Extract the [x, y] coordinate from the center of the cell holding the provided text.  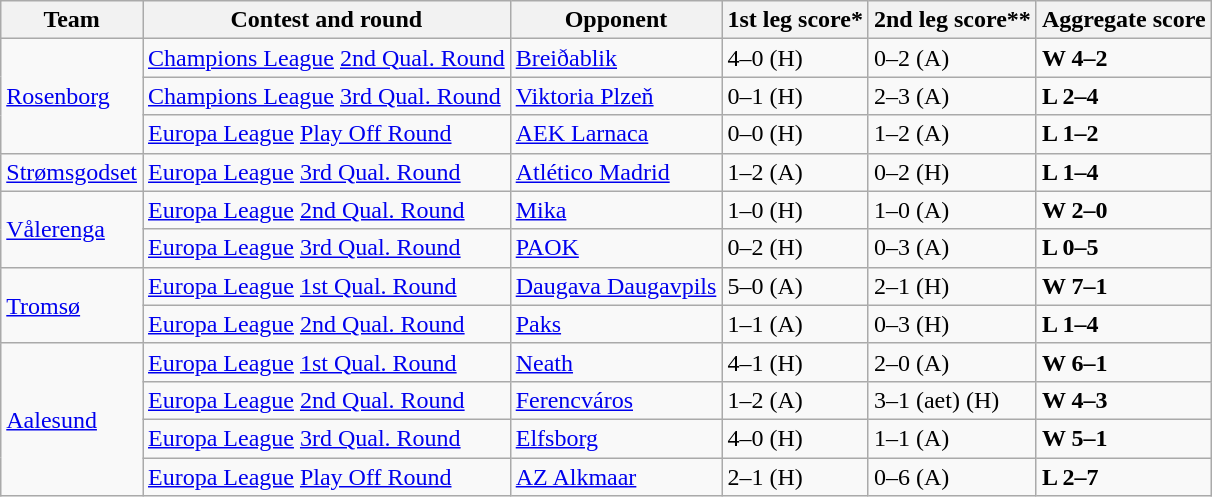
1st leg score* [796, 20]
0–3 (A) [952, 248]
0–6 (A) [952, 477]
4–1 (H) [796, 362]
W 4–3 [1124, 400]
Ferencváros [616, 400]
Contest and round [326, 20]
Elfsborg [616, 438]
L 2–7 [1124, 477]
Team [72, 20]
Aalesund [72, 419]
Neath [616, 362]
Strømsgodset [72, 172]
2–3 (A) [952, 96]
W 7–1 [1124, 286]
AZ Alkmaar [616, 477]
Atlético Madrid [616, 172]
Viktoria Plzeň [616, 96]
Daugava Daugavpils [616, 286]
0–0 (H) [796, 134]
Rosenborg [72, 96]
0–3 (H) [952, 324]
PAOK [616, 248]
W 4–2 [1124, 58]
0–2 (A) [952, 58]
L 0–5 [1124, 248]
2nd leg score** [952, 20]
W 6–1 [1124, 362]
Aggregate score [1124, 20]
Mika [616, 210]
1–0 (H) [796, 210]
3–1 (aet) (H) [952, 400]
Opponent [616, 20]
1–0 (A) [952, 210]
Champions League 2nd Qual. Round [326, 58]
W 5–1 [1124, 438]
Breiðablik [616, 58]
0–1 (H) [796, 96]
2–0 (A) [952, 362]
W 2–0 [1124, 210]
Vålerenga [72, 229]
L 1–2 [1124, 134]
Tromsø [72, 305]
Champions League 3rd Qual. Round [326, 96]
AEK Larnaca [616, 134]
Paks [616, 324]
L 2–4 [1124, 96]
5–0 (A) [796, 286]
